Pinpoint the cell where the given text exists, returning its (X, Y) midpoint coordinate. 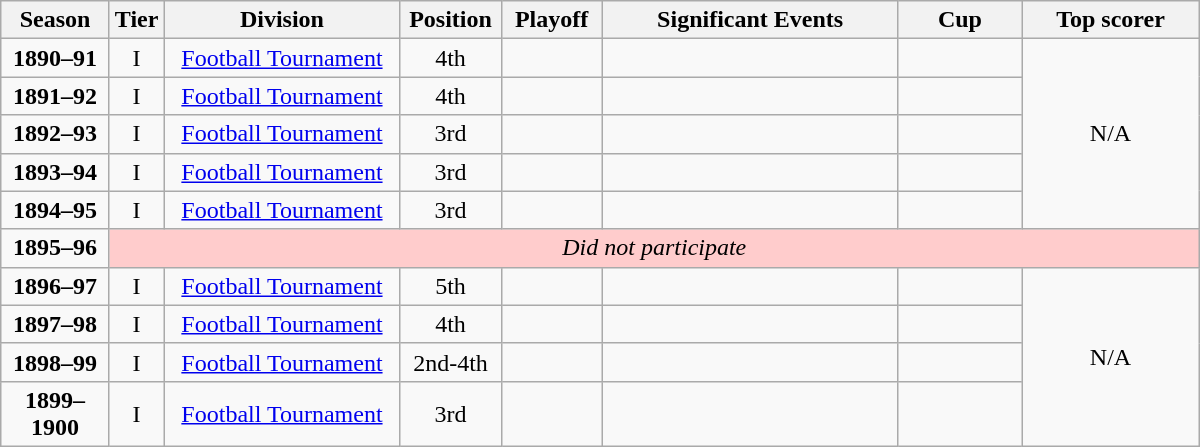
1893–94 (56, 172)
1897–98 (56, 324)
1895–96 (56, 248)
Division (282, 20)
Playoff (552, 20)
5th (450, 286)
1899–1900 (56, 414)
1890–91 (56, 58)
Significant Events (750, 20)
Cup (960, 20)
Did not participate (654, 248)
Tier (136, 20)
1896–97 (56, 286)
1894–95 (56, 210)
1898–99 (56, 362)
Position (450, 20)
1892–93 (56, 134)
1891–92 (56, 96)
Season (56, 20)
2nd-4th (450, 362)
Top scorer (1111, 20)
